Return (X, Y) of the center of cell containing provided text 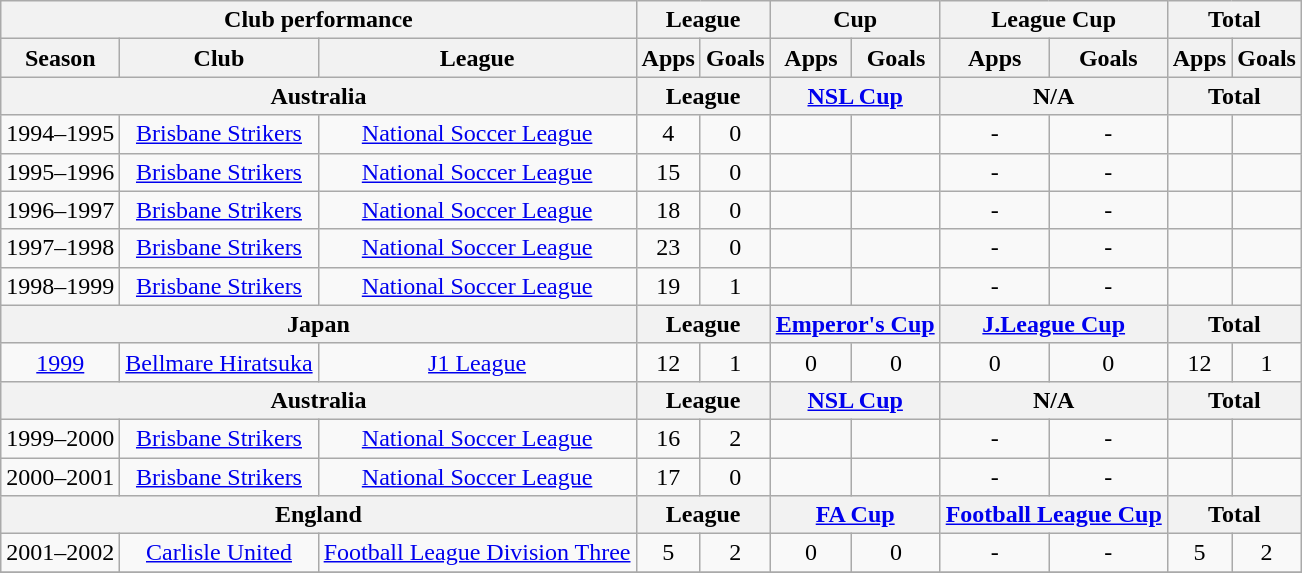
15 (668, 172)
FA Cup (855, 515)
1994–1995 (60, 134)
Season (60, 58)
2000–2001 (60, 477)
1997–1998 (60, 248)
19 (668, 286)
18 (668, 210)
Cup (855, 20)
England (318, 515)
Emperor's Cup (855, 324)
J1 League (477, 362)
1999–2000 (60, 438)
2001–2002 (60, 553)
Football League Cup (1054, 515)
1995–1996 (60, 172)
1998–1999 (60, 286)
1996–1997 (60, 210)
23 (668, 248)
Bellmare Hiratsuka (219, 362)
J.League Cup (1054, 324)
1999 (60, 362)
Football League Division Three (477, 553)
Club performance (318, 20)
17 (668, 477)
Carlisle United (219, 553)
Japan (318, 324)
Club (219, 58)
League Cup (1054, 20)
4 (668, 134)
16 (668, 438)
